Locate the cell with the specified text and output its [X, Y] center coordinate. 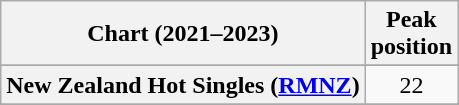
22 [411, 85]
New Zealand Hot Singles (RMNZ) [183, 85]
Chart (2021–2023) [183, 34]
Peakposition [411, 34]
